Scan for the cell matching the given text and deliver its (x, y) coordinate at center. 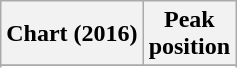
Chart (2016) (72, 34)
Peakposition (189, 34)
